Return (X, Y) of the center of cell containing provided text 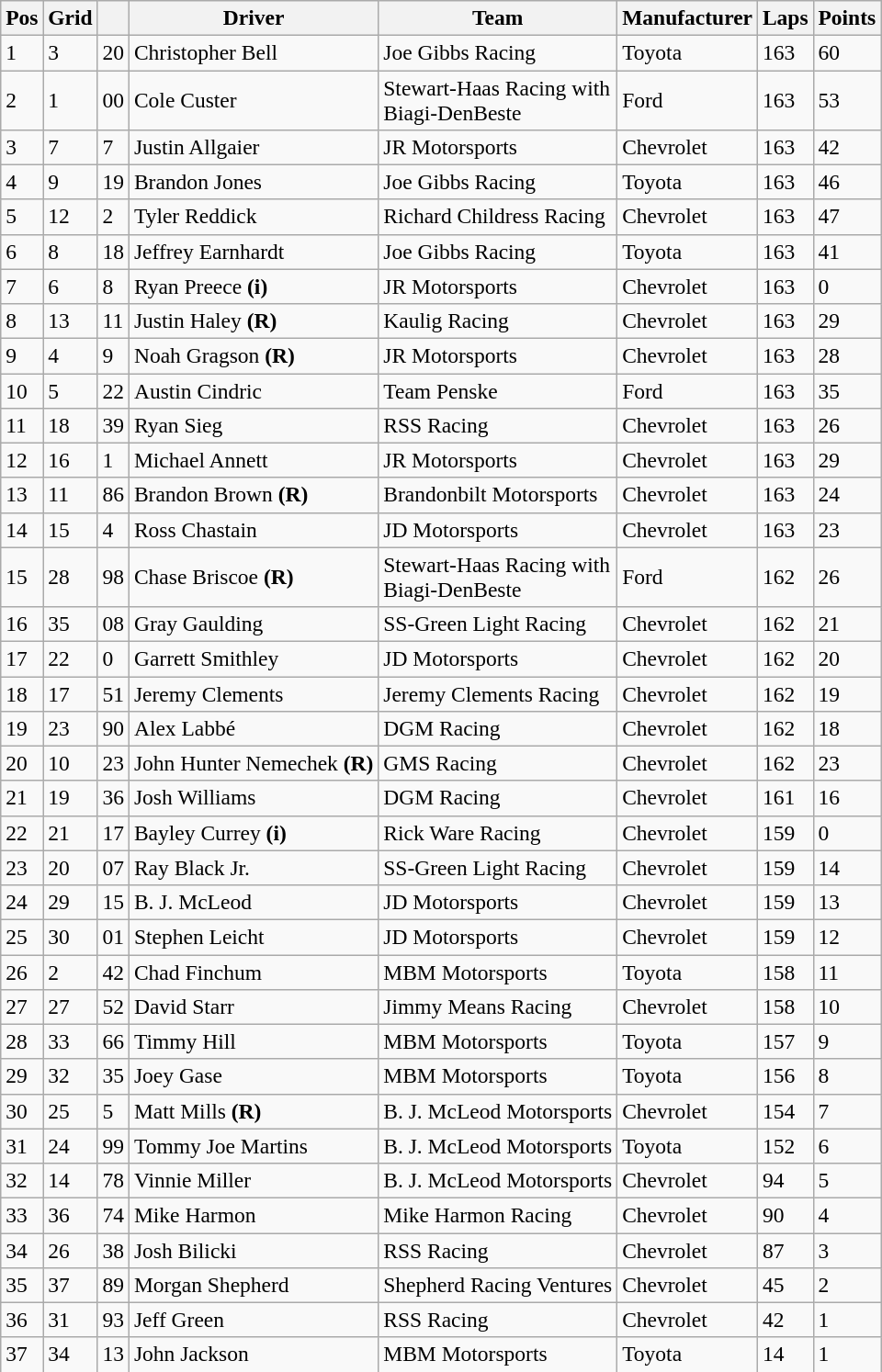
52 (113, 1007)
Timmy Hill (254, 1041)
John Hunter Nemechek (R) (254, 763)
Christopher Bell (254, 52)
60 (847, 52)
Bayley Currey (i) (254, 833)
Jimmy Means Racing (498, 1007)
Brandon Brown (R) (254, 495)
156 (785, 1076)
Ray Black Jr. (254, 868)
Morgan Shepherd (254, 1285)
Jeff Green (254, 1320)
Team Penske (498, 390)
99 (113, 1146)
53 (847, 99)
Garrett Smithley (254, 658)
08 (113, 624)
46 (847, 182)
Josh Bilicki (254, 1250)
Ross Chastain (254, 530)
Alex Labbé (254, 728)
152 (785, 1146)
Jeremy Clements (254, 693)
Stephen Leicht (254, 937)
Brandonbilt Motorsports (498, 495)
93 (113, 1320)
41 (847, 252)
Noah Gragson (R) (254, 355)
Vinnie Miller (254, 1180)
Ryan Sieg (254, 425)
39 (113, 425)
Pos (22, 17)
B. J. McLeod (254, 902)
Brandon Jones (254, 182)
Chad Finchum (254, 972)
94 (785, 1180)
78 (113, 1180)
David Starr (254, 1007)
Chase Briscoe (R) (254, 577)
Grid (70, 17)
01 (113, 937)
66 (113, 1041)
Josh Williams (254, 798)
86 (113, 495)
161 (785, 798)
Gray Gaulding (254, 624)
Kaulig Racing (498, 321)
Matt Mills (R) (254, 1111)
74 (113, 1215)
Austin Cindric (254, 390)
51 (113, 693)
47 (847, 217)
Manufacturer (687, 17)
Cole Custer (254, 99)
Laps (785, 17)
154 (785, 1111)
07 (113, 868)
157 (785, 1041)
89 (113, 1285)
Justin Allgaier (254, 147)
Joey Gase (254, 1076)
Jeremy Clements Racing (498, 693)
98 (113, 577)
Shepherd Racing Ventures (498, 1285)
38 (113, 1250)
John Jackson (254, 1355)
Mike Harmon Racing (498, 1215)
Team (498, 17)
Points (847, 17)
Tyler Reddick (254, 217)
Mike Harmon (254, 1215)
GMS Racing (498, 763)
00 (113, 99)
87 (785, 1250)
Justin Haley (R) (254, 321)
Tommy Joe Martins (254, 1146)
45 (785, 1285)
Richard Childress Racing (498, 217)
Michael Annett (254, 460)
Rick Ware Racing (498, 833)
Driver (254, 17)
Jeffrey Earnhardt (254, 252)
Ryan Preece (i) (254, 287)
